Pinpoint the cell where the given text exists, returning its (X, Y) midpoint coordinate. 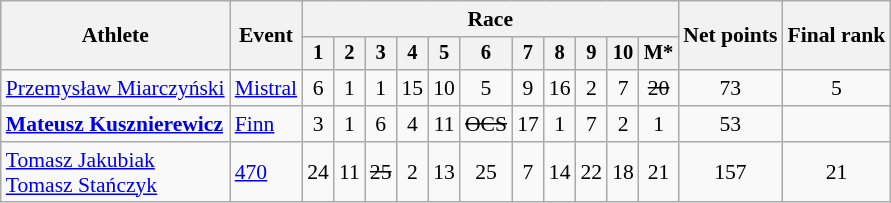
22 (591, 172)
15 (413, 88)
13 (444, 172)
16 (560, 88)
53 (730, 124)
14 (560, 172)
470 (266, 172)
18 (623, 172)
157 (730, 172)
OCS (486, 124)
Tomasz JakubiakTomasz Stańczyk (116, 172)
M* (658, 54)
Przemysław Miarczyński (116, 88)
24 (318, 172)
8 (560, 54)
Athlete (116, 36)
Mistral (266, 88)
Race (490, 19)
17 (528, 124)
Net points (730, 36)
73 (730, 88)
Finn (266, 124)
Final rank (837, 36)
20 (658, 88)
Mateusz Kusznierewicz (116, 124)
Event (266, 36)
